Return (X, Y) of the center of cell containing provided text 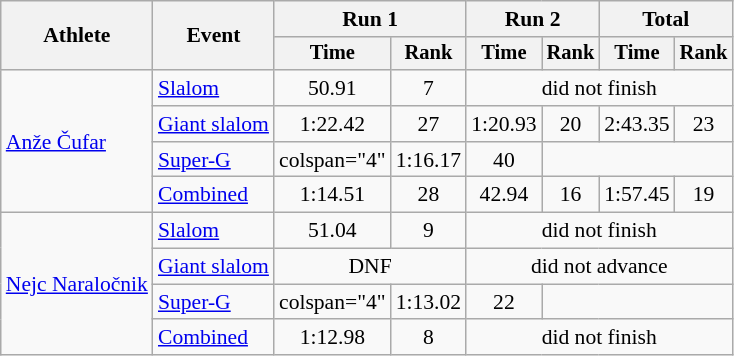
40 (504, 160)
Event (214, 36)
1:57.45 (636, 195)
1:12.98 (332, 338)
7 (428, 88)
27 (428, 124)
16 (571, 195)
42.94 (504, 195)
DNF (370, 267)
28 (428, 195)
8 (428, 338)
1:13.02 (428, 302)
Total (666, 19)
19 (704, 195)
Run 1 (370, 19)
2:43.35 (636, 124)
20 (571, 124)
9 (428, 231)
1:16.17 (428, 160)
Nejc Naraločnik (77, 284)
23 (704, 124)
1:20.93 (504, 124)
Anže Čufar (77, 141)
did not advance (599, 267)
50.91 (332, 88)
Athlete (77, 36)
22 (504, 302)
51.04 (332, 231)
1:22.42 (332, 124)
1:14.51 (332, 195)
Run 2 (532, 19)
